Provide the (x, y) coordinate of the cell's center where the given text is located.  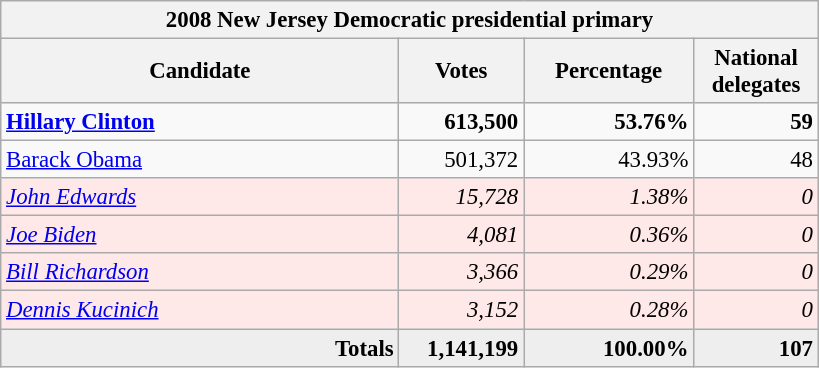
53.76% (609, 122)
Percentage (609, 72)
613,500 (462, 122)
0.29% (609, 273)
Votes (462, 72)
59 (756, 122)
3,366 (462, 273)
John Edwards (200, 197)
0.36% (609, 235)
1,141,199 (462, 348)
Joe Biden (200, 235)
Hillary Clinton (200, 122)
3,152 (462, 310)
501,372 (462, 160)
Dennis Kucinich (200, 310)
Candidate (200, 72)
0.28% (609, 310)
Totals (200, 348)
100.00% (609, 348)
43.93% (609, 160)
48 (756, 160)
Barack Obama (200, 160)
Bill Richardson (200, 273)
15,728 (462, 197)
1.38% (609, 197)
National delegates (756, 72)
2008 New Jersey Democratic presidential primary (410, 20)
4,081 (462, 235)
107 (756, 348)
